Locate the cell with the specified text and output its (X, Y) center coordinate. 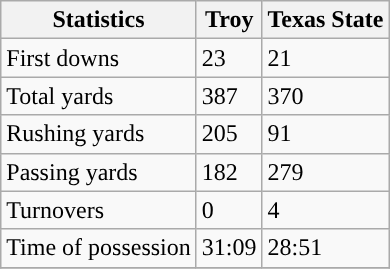
28:51 (326, 248)
Troy (229, 20)
Texas State (326, 20)
387 (229, 96)
Time of possession (99, 248)
182 (229, 172)
91 (326, 134)
4 (326, 210)
370 (326, 96)
279 (326, 172)
Passing yards (99, 172)
21 (326, 58)
Total yards (99, 96)
Statistics (99, 20)
First downs (99, 58)
23 (229, 58)
Turnovers (99, 210)
31:09 (229, 248)
Rushing yards (99, 134)
205 (229, 134)
0 (229, 210)
